Identify which cell holds the provided text, then report its [X, Y] central coordinate. 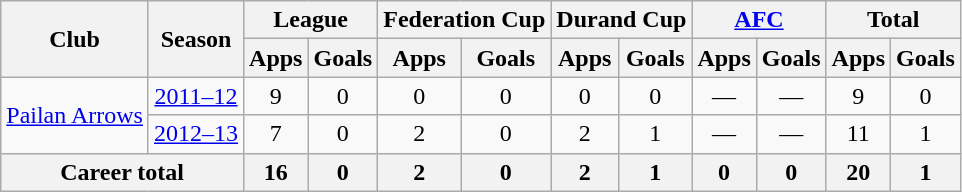
7 [276, 134]
16 [276, 172]
2011–12 [196, 96]
Season [196, 39]
League [311, 20]
Federation Cup [464, 20]
Total [893, 20]
11 [858, 134]
Career total [122, 172]
2012–13 [196, 134]
Club [75, 39]
Pailan Arrows [75, 115]
20 [858, 172]
Durand Cup [622, 20]
AFC [759, 20]
